For the text-containing cell, return its midpoint in (X, Y) coordinate format. 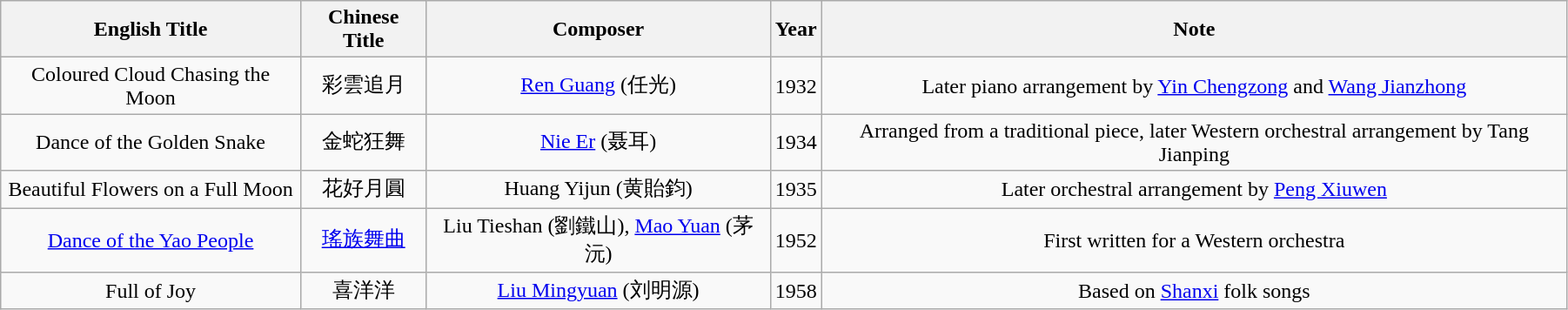
Liu Tieshan (劉鐵山), Mao Yuan (茅沅) (599, 239)
Nie Er (聂耳) (599, 143)
1932 (795, 85)
Beautiful Flowers on a Full Moon (151, 190)
First written for a Western orchestra (1194, 239)
Arranged from a traditional piece, later Western orchestral arrangement by Tang Jianping (1194, 143)
1934 (795, 143)
1935 (795, 190)
Ren Guang (任光) (599, 85)
花好月圓 (364, 190)
Huang Yijun (黄貽鈞) (599, 190)
Based on Shanxi folk songs (1194, 291)
English Title (151, 30)
Note (1194, 30)
Later piano arrangement by Yin Chengzong and Wang Jianzhong (1194, 85)
Composer (599, 30)
Dance of the Golden Snake (151, 143)
Year (795, 30)
Coloured Cloud Chasing the Moon (151, 85)
喜洋洋 (364, 291)
瑤族舞曲 (364, 239)
金蛇狂舞 (364, 143)
Chinese Title (364, 30)
Full of Joy (151, 291)
Later orchestral arrangement by Peng Xiuwen (1194, 190)
1958 (795, 291)
Dance of the Yao People (151, 239)
Liu Mingyuan (刘明源) (599, 291)
1952 (795, 239)
彩雲追月 (364, 85)
